Extract the (X, Y) coordinate from the center of the cell holding the provided text.  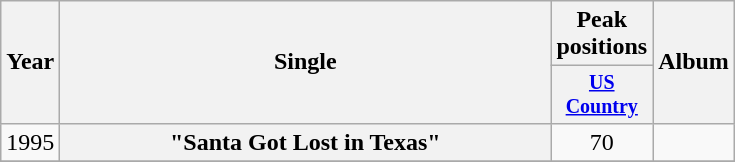
Peak positions (602, 34)
Single (306, 62)
Year (30, 62)
1995 (30, 142)
"Santa Got Lost in Texas" (306, 142)
US Country (602, 94)
70 (602, 142)
Album (694, 62)
